From the cell containing the given text, extract its center point as (x, y) coordinate. 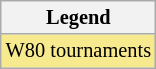
W80 tournaments (78, 51)
Legend (78, 17)
